Detect which cell encompasses the target text, then output its [X, Y] center coordinate. 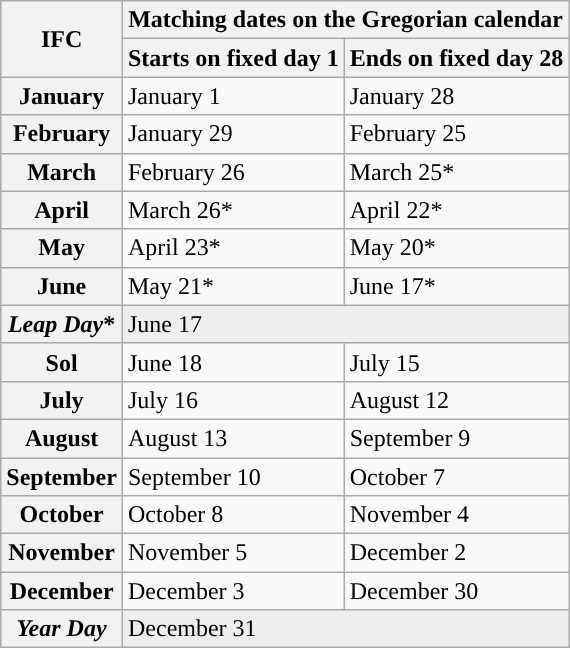
April 22* [456, 210]
December 3 [233, 591]
Starts on fixed day 1 [233, 58]
November 5 [233, 553]
March 25* [456, 172]
February 25 [456, 134]
Year Day [62, 629]
August 12 [456, 400]
July 16 [233, 400]
January 1 [233, 96]
March 26* [233, 210]
June 18 [233, 362]
September 9 [456, 438]
August 13 [233, 438]
December [62, 591]
March [62, 172]
December 30 [456, 591]
May 20* [456, 248]
June [62, 286]
August [62, 438]
April 23* [233, 248]
September 10 [233, 477]
December 2 [456, 553]
February [62, 134]
October 7 [456, 477]
July 15 [456, 362]
Leap Day* [62, 324]
Matching dates on the Gregorian calendar [345, 20]
November 4 [456, 515]
June 17* [456, 286]
January 28 [456, 96]
May [62, 248]
June 17 [345, 324]
January [62, 96]
October [62, 515]
October 8 [233, 515]
January 29 [233, 134]
IFC [62, 39]
May 21* [233, 286]
September [62, 477]
July [62, 400]
Ends on fixed day 28 [456, 58]
February 26 [233, 172]
Sol [62, 362]
December 31 [345, 629]
April [62, 210]
November [62, 553]
